Pinpoint the cell where the given text exists, returning its (X, Y) midpoint coordinate. 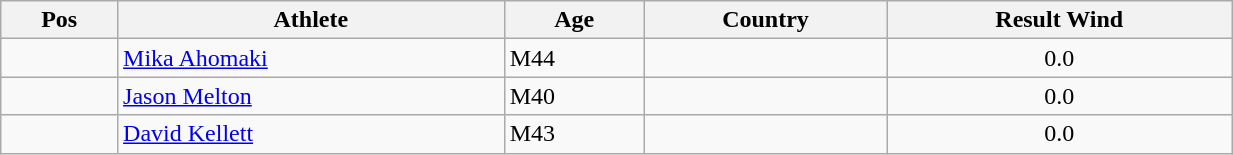
M43 (574, 134)
Jason Melton (312, 96)
Age (574, 20)
Mika Ahomaki (312, 58)
Pos (60, 20)
Athlete (312, 20)
M44 (574, 58)
M40 (574, 96)
Country (766, 20)
Result Wind (1060, 20)
David Kellett (312, 134)
